Return [X, Y] of the center of cell containing provided text 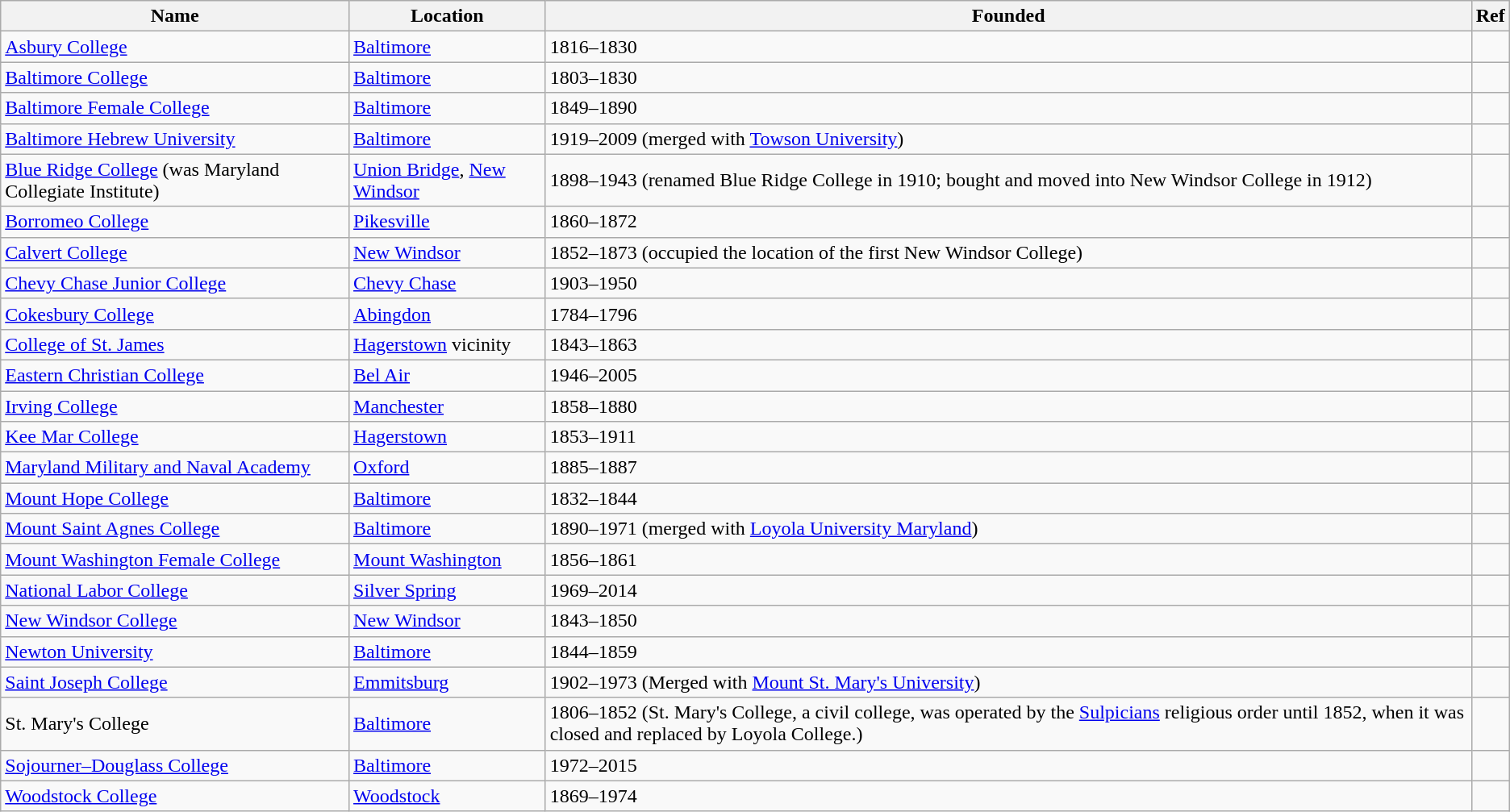
Mount Saint Agnes College [175, 529]
1972–2015 [1008, 765]
Abingdon [448, 314]
Chevy Chase [448, 283]
Mount Washington [448, 560]
New Windsor College [175, 621]
Irving College [175, 406]
Blue Ridge College (was Maryland Collegiate Institute) [175, 181]
Eastern Christian College [175, 375]
Silver Spring [448, 590]
Asbury College [175, 47]
National Labor College [175, 590]
Bel Air [448, 375]
1784–1796 [1008, 314]
Name [175, 16]
Cokesbury College [175, 314]
Baltimore Female College [175, 108]
College of St. James [175, 344]
Woodstock [448, 796]
1844–1859 [1008, 652]
1849–1890 [1008, 108]
Calvert College [175, 252]
Emmitsburg [448, 682]
1852–1873 (occupied the location of the first New Windsor College) [1008, 252]
Chevy Chase Junior College [175, 283]
1853–1911 [1008, 437]
Maryland Military and Naval Academy [175, 468]
1903–1950 [1008, 283]
Mount Hope College [175, 498]
Pikesville [448, 222]
Founded [1008, 16]
1902–1973 (Merged with Mount St. Mary's University) [1008, 682]
1890–1971 (merged with Loyola University Maryland) [1008, 529]
Baltimore College [175, 77]
1885–1887 [1008, 468]
Oxford [448, 468]
Location [448, 16]
1856–1861 [1008, 560]
Ref [1491, 16]
1969–2014 [1008, 590]
Union Bridge, New Windsor [448, 181]
Newton University [175, 652]
1946–2005 [1008, 375]
Kee Mar College [175, 437]
1832–1844 [1008, 498]
Hagerstown vicinity [448, 344]
1898–1943 (renamed Blue Ridge College in 1910; bought and moved into New Windsor College in 1912) [1008, 181]
Manchester [448, 406]
1843–1850 [1008, 621]
Sojourner–Douglass College [175, 765]
Borromeo College [175, 222]
Hagerstown [448, 437]
1858–1880 [1008, 406]
Woodstock College [175, 796]
Baltimore Hebrew University [175, 139]
1843–1863 [1008, 344]
1803–1830 [1008, 77]
1869–1974 [1008, 796]
Mount Washington Female College [175, 560]
1860–1872 [1008, 222]
1919–2009 (merged with Towson University) [1008, 139]
1816–1830 [1008, 47]
Saint Joseph College [175, 682]
St. Mary's College [175, 724]
